From the cell containing the given text, extract its center point as [x, y] coordinate. 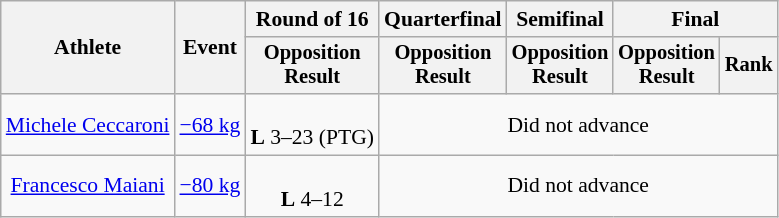
Quarterfinal [443, 19]
Final [695, 19]
−80 kg [210, 186]
L 4–12 [312, 186]
Michele Ceccaroni [88, 124]
L 3–23 (PTG) [312, 124]
Round of 16 [312, 19]
Athlete [88, 48]
Francesco Maiani [88, 186]
Event [210, 48]
Semifinal [560, 19]
Rank [749, 66]
−68 kg [210, 124]
